Find where the given text appears and provide that cell's center as (X, Y) coordinate. 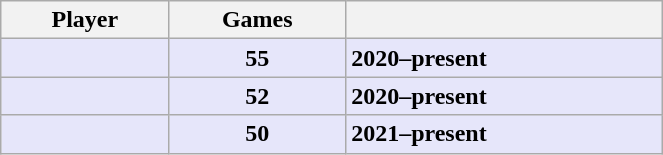
2021–present (504, 134)
52 (258, 96)
55 (258, 58)
Player (85, 20)
Games (258, 20)
50 (258, 134)
